Search for the cell housing the specified text and yield its (x, y) center coordinate. 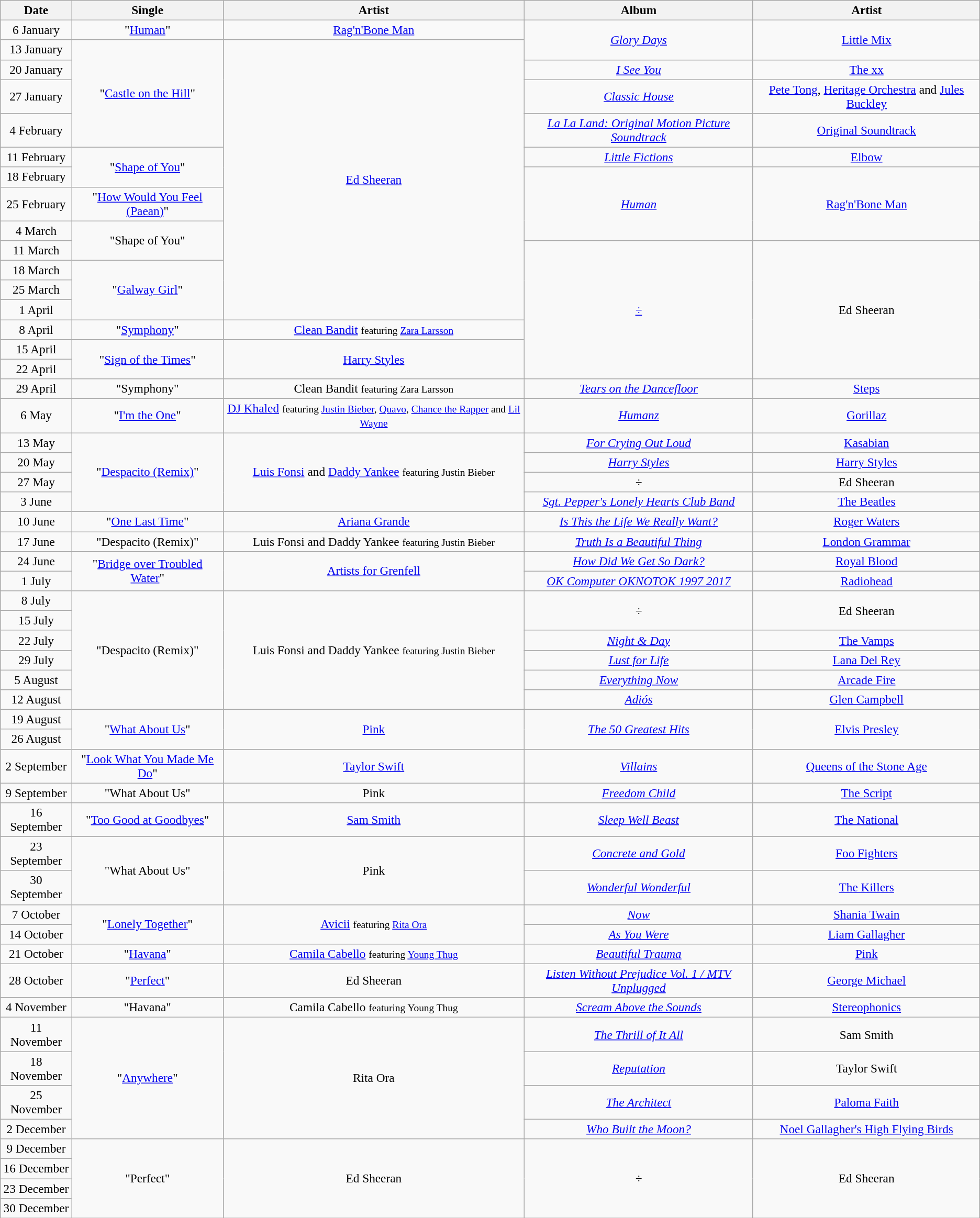
23 September (36, 853)
22 April (36, 369)
27 May (36, 482)
2 December (36, 1129)
Villains (639, 766)
Rita Ora (374, 1078)
"Lonely Together" (148, 924)
Sleep Well Beast (639, 820)
Scream Above the Sounds (639, 1008)
1 July (36, 581)
Lana Del Rey (866, 660)
Reputation (639, 1068)
4 February (36, 130)
"Anywhere" (148, 1078)
8 July (36, 600)
4 March (36, 230)
Album (639, 10)
4 November (36, 1008)
Is This the Life We Really Want? (639, 521)
16 September (36, 820)
10 June (36, 521)
The Beatles (866, 501)
17 June (36, 541)
Stereophonics (866, 1008)
The Script (866, 792)
Concrete and Gold (639, 853)
"Bridge over Troubled Water" (148, 571)
Little Fictions (639, 157)
DJ Khaled featuring Justin Bieber, Quavo, Chance the Rapper and Lil Wayne (374, 416)
Roger Waters (866, 521)
Paloma Faith (866, 1102)
5 August (36, 679)
La La Land: Original Motion Picture Soundtrack (639, 130)
29 April (36, 389)
11 February (36, 157)
"Galway Girl" (148, 290)
The xx (866, 70)
11 November (36, 1034)
25 February (36, 204)
Truth Is a Beautiful Thing (639, 541)
Pete Tong, Heritage Orchestra and Jules Buckley (866, 96)
6 May (36, 416)
Glory Days (639, 40)
19 August (36, 719)
13 January (36, 50)
29 July (36, 660)
"Too Good at Goodbyes" (148, 820)
11 March (36, 250)
Liam Gallagher (866, 934)
"Look What You Made Me Do" (148, 766)
9 September (36, 792)
Kasabian (866, 442)
Avicii featuring Rita Ora (374, 924)
Royal Blood (866, 561)
20 May (36, 462)
Little Mix (866, 40)
23 December (36, 1188)
25 November (36, 1102)
27 January (36, 96)
George Michael (866, 981)
Lust for Life (639, 660)
Ariana Grande (374, 521)
Elvis Presley (866, 729)
"Sign of the Times" (148, 359)
Who Built the Moon? (639, 1129)
Original Soundtrack (866, 130)
7 October (36, 914)
Artists for Grenfell (374, 571)
18 March (36, 270)
18 February (36, 177)
28 October (36, 981)
15 April (36, 349)
12 August (36, 699)
Classic House (639, 96)
Freedom Child (639, 792)
Shania Twain (866, 914)
Steps (866, 389)
15 July (36, 620)
Single (148, 10)
Radiohead (866, 581)
13 May (36, 442)
Now (639, 914)
I See You (639, 70)
London Grammar (866, 541)
"How Would You Feel (Paean)" (148, 204)
14 October (36, 934)
1 April (36, 309)
18 November (36, 1068)
Human (639, 204)
30 December (36, 1208)
9 December (36, 1149)
Wonderful Wonderful (639, 888)
Adiós (639, 699)
Glen Campbell (866, 699)
The 50 Greatest Hits (639, 729)
20 January (36, 70)
How Did We Get So Dark? (639, 561)
6 January (36, 30)
3 June (36, 501)
Listen Without Prejudice Vol. 1 / MTV Unplugged (639, 981)
The Thrill of It All (639, 1034)
Noel Gallagher's High Flying Birds (866, 1129)
Sgt. Pepper's Lonely Hearts Club Band (639, 501)
25 March (36, 290)
The Killers (866, 888)
"Castle on the Hill" (148, 93)
"I'm the One" (148, 416)
Tears on the Dancefloor (639, 389)
24 June (36, 561)
Foo Fighters (866, 853)
Night & Day (639, 640)
For Crying Out Loud (639, 442)
Arcade Fire (866, 679)
Elbow (866, 157)
Queens of the Stone Age (866, 766)
The Architect (639, 1102)
"Human" (148, 30)
The Vamps (866, 640)
Humanz (639, 416)
Beautiful Trauma (639, 954)
30 September (36, 888)
OK Computer OKNOTOK 1997 2017 (639, 581)
"One Last Time" (148, 521)
8 April (36, 329)
Gorillaz (866, 416)
26 August (36, 739)
The National (866, 820)
2 September (36, 766)
Everything Now (639, 679)
22 July (36, 640)
Date (36, 10)
16 December (36, 1168)
21 October (36, 954)
As You Were (639, 934)
